Return the (X, Y) coordinate for the center point of the cell that contains the specified text.  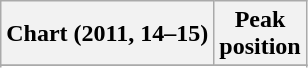
Chart (2011, 14–15) (108, 34)
Peakposition (260, 34)
